Determine the (X, Y) coordinate at the center of the cell enclosing the given text.  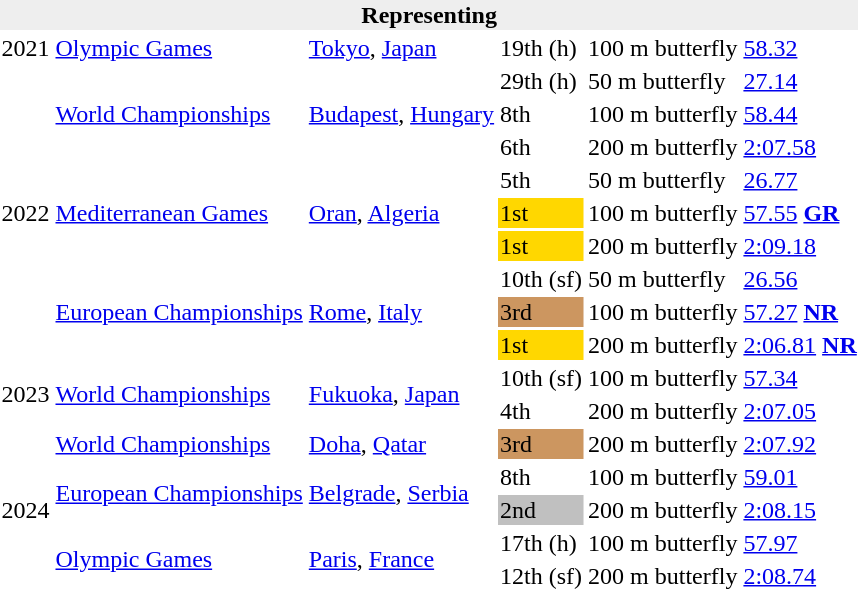
Doha, Qatar (401, 444)
4th (542, 411)
Budapest, Hungary (401, 114)
Oran, Algeria (401, 213)
59.01 (800, 477)
2022 (26, 213)
5th (542, 180)
Mediterranean Games (179, 213)
58.44 (800, 114)
19th (h) (542, 48)
Fukuoka, Japan (401, 394)
2:07.05 (800, 411)
2nd (542, 510)
2:09.18 (800, 246)
2021 (26, 48)
2:07.58 (800, 147)
2:08.15 (800, 510)
58.32 (800, 48)
Rome, Italy (401, 312)
57.27 NR (800, 312)
2:07.92 (800, 444)
17th (h) (542, 543)
2:06.81 NR (800, 345)
27.14 (800, 81)
57.55 GR (800, 213)
Tokyo, Japan (401, 48)
26.56 (800, 279)
57.97 (800, 543)
57.34 (800, 378)
2023 (26, 394)
Belgrade, Serbia (401, 494)
29th (h) (542, 81)
Representing (429, 15)
26.77 (800, 180)
Olympic Games (179, 48)
6th (542, 147)
